Return the (X, Y) coordinate for the center point of the cell that contains the specified text.  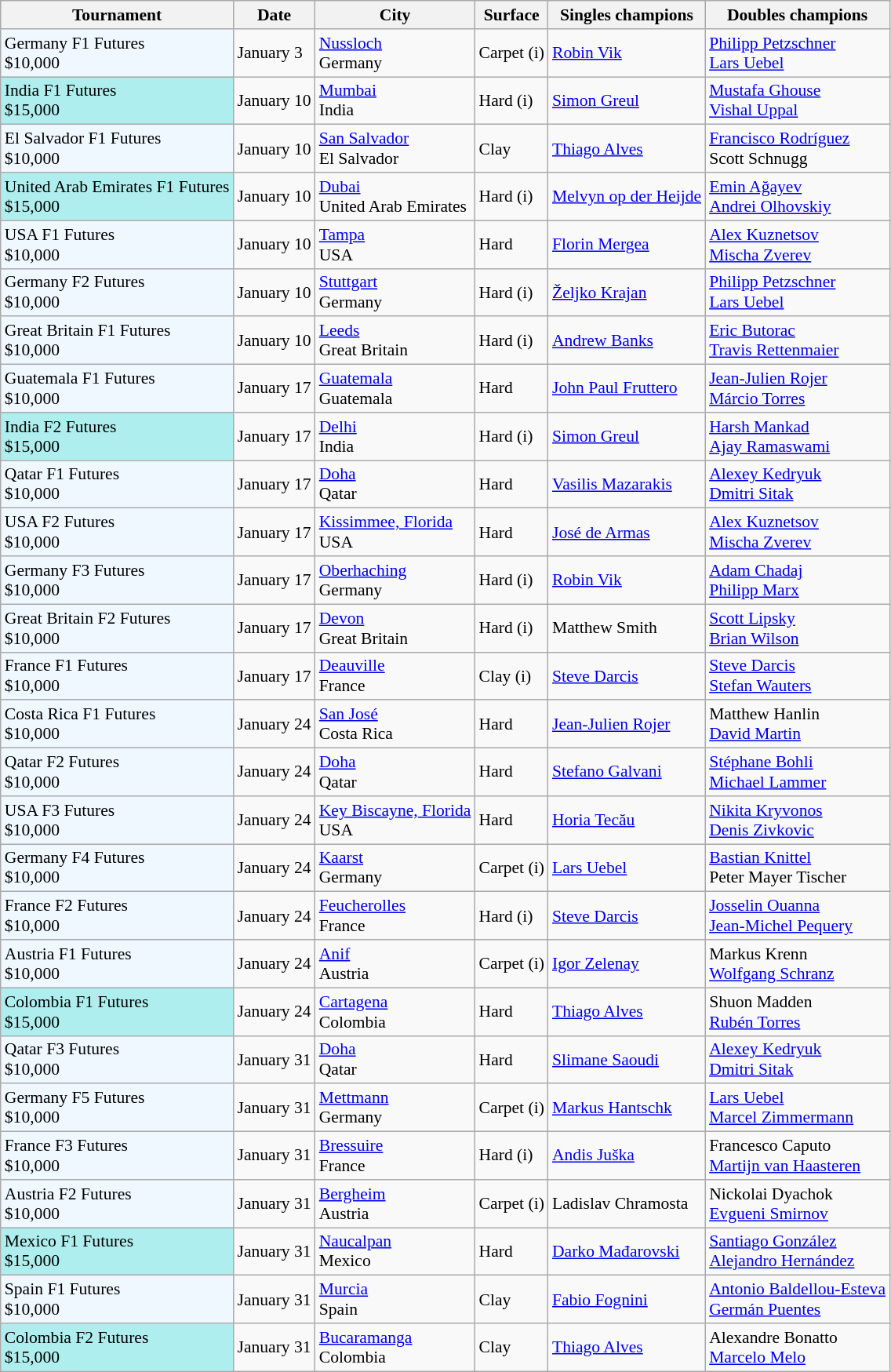
Singles champions (627, 15)
Igor Zelenay (627, 963)
KaarstGermany (395, 868)
NaucalpanMexico (395, 1252)
GuatemalaGuatemala (395, 389)
Austria F2 Futures$10,000 (118, 1203)
Great Britain F2 Futures$10,000 (118, 628)
Slimane Saoudi (627, 1059)
Harsh Mankad Ajay Ramaswami (797, 436)
Santiago González Alejandro Hernández (797, 1252)
San JoséCosta Rica (395, 725)
Željko Krajan (627, 292)
India F1 Futures$15,000 (118, 100)
Adam Chadaj Philipp Marx (797, 580)
USA F3 Futures$10,000 (118, 821)
Horia Tecău (627, 821)
FeucherollesFrance (395, 916)
Emin Ağayev Andrei Olhovskiy (797, 196)
CartagenaColombia (395, 1012)
Colombia F1 Futures$15,000 (118, 1012)
BergheimAustria (395, 1203)
Matthew Hanlin David Martin (797, 725)
Nickolai Dyachok Evgueni Smirnov (797, 1203)
Doubles champions (797, 15)
Germany F2 Futures$10,000 (118, 292)
Date (274, 15)
DelhiIndia (395, 436)
Andrew Banks (627, 340)
TampaUSA (395, 245)
MettmannGermany (395, 1108)
France F3 Futures$10,000 (118, 1156)
John Paul Fruttero (627, 389)
BressuireFrance (395, 1156)
Antonio Baldellou-Esteva Germán Puentes (797, 1299)
Qatar F2 Futures$10,000 (118, 772)
Mexico F1 Futures$15,000 (118, 1252)
Jean-Julien Rojer (627, 725)
Costa Rica F1 Futures$10,000 (118, 725)
Lars Uebel Marcel Zimmermann (797, 1108)
Jean-Julien Rojer Márcio Torres (797, 389)
City (395, 15)
USA F2 Futures$10,000 (118, 532)
Francesco Caputo Martijn van Haasteren (797, 1156)
Spain F1 Futures$10,000 (118, 1299)
Qatar F1 Futures$10,000 (118, 485)
Kissimmee, FloridaUSA (395, 532)
Bastian Knittel Peter Mayer Tischer (797, 868)
San SalvadorEl Salvador (395, 149)
Steve Darcis Stefan Wauters (797, 676)
Qatar F3 Futures$10,000 (118, 1059)
France F1 Futures$10,000 (118, 676)
Ladislav Chramosta (627, 1203)
Shuon Madden Rubén Torres (797, 1012)
Key Biscayne, FloridaUSA (395, 821)
Great Britain F1 Futures$10,000 (118, 340)
Matthew Smith (627, 628)
LeedsGreat Britain (395, 340)
Markus Krenn Wolfgang Schranz (797, 963)
January 3 (274, 53)
India F2 Futures$15,000 (118, 436)
Fabio Fognini (627, 1299)
United Arab Emirates F1 Futures$15,000 (118, 196)
Germany F1 Futures$10,000 (118, 53)
Eric Butorac Travis Rettenmaier (797, 340)
Markus Hantschk (627, 1108)
Guatemala F1 Futures$10,000 (118, 389)
Stéphane Bohli Michael Lammer (797, 772)
Francisco Rodríguez Scott Schnugg (797, 149)
Germany F4 Futures$10,000 (118, 868)
Clay (i) (511, 676)
Germany F3 Futures$10,000 (118, 580)
José de Armas (627, 532)
El Salvador F1 Futures$10,000 (118, 149)
Tournament (118, 15)
MumbaiIndia (395, 100)
Florin Mergea (627, 245)
Stefano Galvani (627, 772)
Andis Juška (627, 1156)
Colombia F2 Futures$15,000 (118, 1348)
Josselin Ouanna Jean-Michel Pequery (797, 916)
AnifAustria (395, 963)
DubaiUnited Arab Emirates (395, 196)
OberhachingGermany (395, 580)
DeauvilleFrance (395, 676)
StuttgartGermany (395, 292)
Lars Uebel (627, 868)
Germany F5 Futures$10,000 (118, 1108)
DevonGreat Britain (395, 628)
USA F1 Futures$10,000 (118, 245)
Darko Mađarovski (627, 1252)
Austria F1 Futures$10,000 (118, 963)
Mustafa Ghouse Vishal Uppal (797, 100)
Scott Lipsky Brian Wilson (797, 628)
MurciaSpain (395, 1299)
BucaramangaColombia (395, 1348)
Surface (511, 15)
Alexandre Bonatto Marcelo Melo (797, 1348)
Nikita Kryvonos Denis Zivkovic (797, 821)
France F2 Futures$10,000 (118, 916)
Melvyn op der Heijde (627, 196)
NusslochGermany (395, 53)
Vasilis Mazarakis (627, 485)
